Capture the cell that displays the provided text and extract its [X, Y] central coordinate. 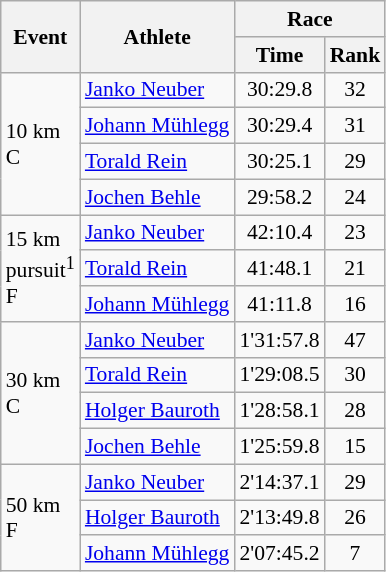
26 [356, 518]
Event [40, 36]
2'14:37.1 [279, 482]
42:10.4 [279, 233]
15 km pursuit1 F [40, 268]
30:29.4 [279, 126]
1'28:58.1 [279, 411]
Athlete [158, 36]
21 [356, 269]
30 km C [40, 393]
23 [356, 233]
15 [356, 447]
24 [356, 197]
41:48.1 [279, 269]
10 km C [40, 143]
30:25.1 [279, 162]
41:11.8 [279, 304]
1'31:57.8 [279, 340]
30 [356, 375]
31 [356, 126]
30:29.8 [279, 90]
1'25:59.8 [279, 447]
Rank [356, 55]
16 [356, 304]
47 [356, 340]
7 [356, 554]
Time [279, 55]
Race [310, 19]
32 [356, 90]
50 km F [40, 518]
2'13:49.8 [279, 518]
29:58.2 [279, 197]
1'29:08.5 [279, 375]
28 [356, 411]
2'07:45.2 [279, 554]
